For the text-containing cell, return its midpoint in (x, y) coordinate format. 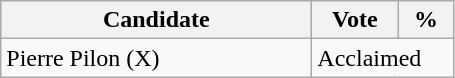
Acclaimed (383, 58)
Pierre Pilon (X) (156, 58)
% (426, 20)
Candidate (156, 20)
Vote (355, 20)
